Output the (x, y) coordinate of the center of the cell containing the given text.  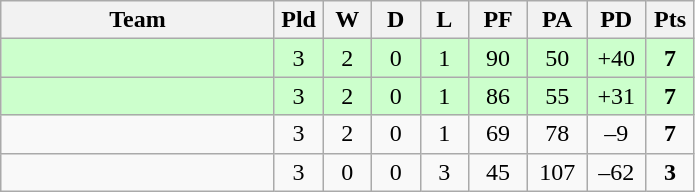
78 (558, 134)
D (396, 20)
107 (558, 172)
PA (558, 20)
69 (498, 134)
Team (138, 20)
–62 (616, 172)
90 (498, 58)
+31 (616, 96)
L (444, 20)
Pts (670, 20)
PF (498, 20)
W (348, 20)
+40 (616, 58)
Pld (298, 20)
50 (558, 58)
–9 (616, 134)
PD (616, 20)
86 (498, 96)
45 (498, 172)
55 (558, 96)
